Search for the cell housing the specified text and yield its (x, y) center coordinate. 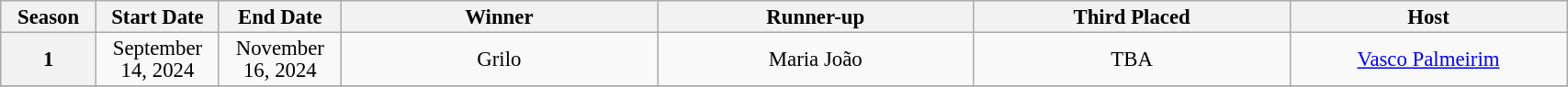
Maria João (816, 60)
Host (1427, 16)
1 (49, 60)
Grilo (499, 60)
September 14, 2024 (157, 60)
Vasco Palmeirim (1427, 60)
Start Date (157, 16)
Season (49, 16)
Winner (499, 16)
TBA (1132, 60)
November 16, 2024 (279, 60)
Third Placed (1132, 16)
End Date (279, 16)
Runner-up (816, 16)
